Output the (X, Y) coordinate of the center of the cell containing the given text.  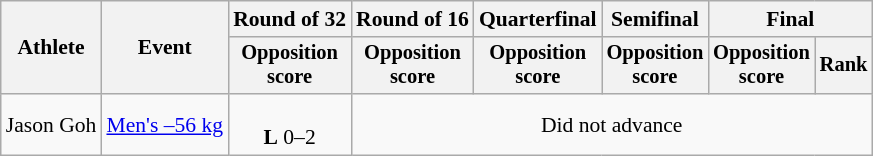
Semifinal (656, 19)
Event (164, 48)
Jason Goh (52, 124)
Athlete (52, 48)
Round of 16 (412, 19)
L 0–2 (290, 124)
Men's –56 kg (164, 124)
Round of 32 (290, 19)
Did not advance (612, 124)
Quarterfinal (538, 19)
Final (790, 19)
Rank (844, 66)
